Search for the cell housing the specified text and yield its (x, y) center coordinate. 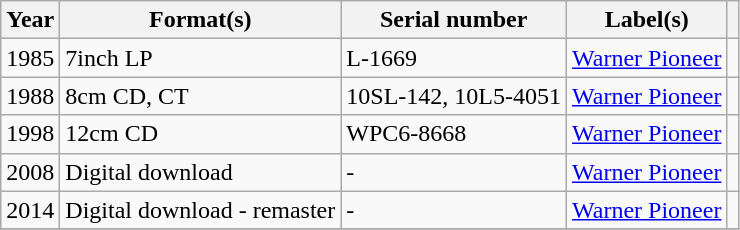
Serial number (454, 20)
1985 (30, 58)
8cm CD, CT (200, 96)
WPC6-8668 (454, 134)
L-1669 (454, 58)
7inch LP (200, 58)
Digital download (200, 172)
Format(s) (200, 20)
Digital download - remaster (200, 210)
1988 (30, 96)
1998 (30, 134)
2008 (30, 172)
Label(s) (647, 20)
2014 (30, 210)
10SL-142, 10L5-4051 (454, 96)
12cm CD (200, 134)
Year (30, 20)
